Capture the cell that displays the provided text and extract its [x, y] central coordinate. 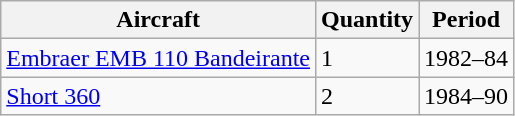
Aircraft [158, 20]
1984–90 [466, 96]
1982–84 [466, 58]
Quantity [366, 20]
2 [366, 96]
1 [366, 58]
Embraer EMB 110 Bandeirante [158, 58]
Period [466, 20]
Short 360 [158, 96]
